Scan for the cell matching the given text and deliver its [x, y] coordinate at center. 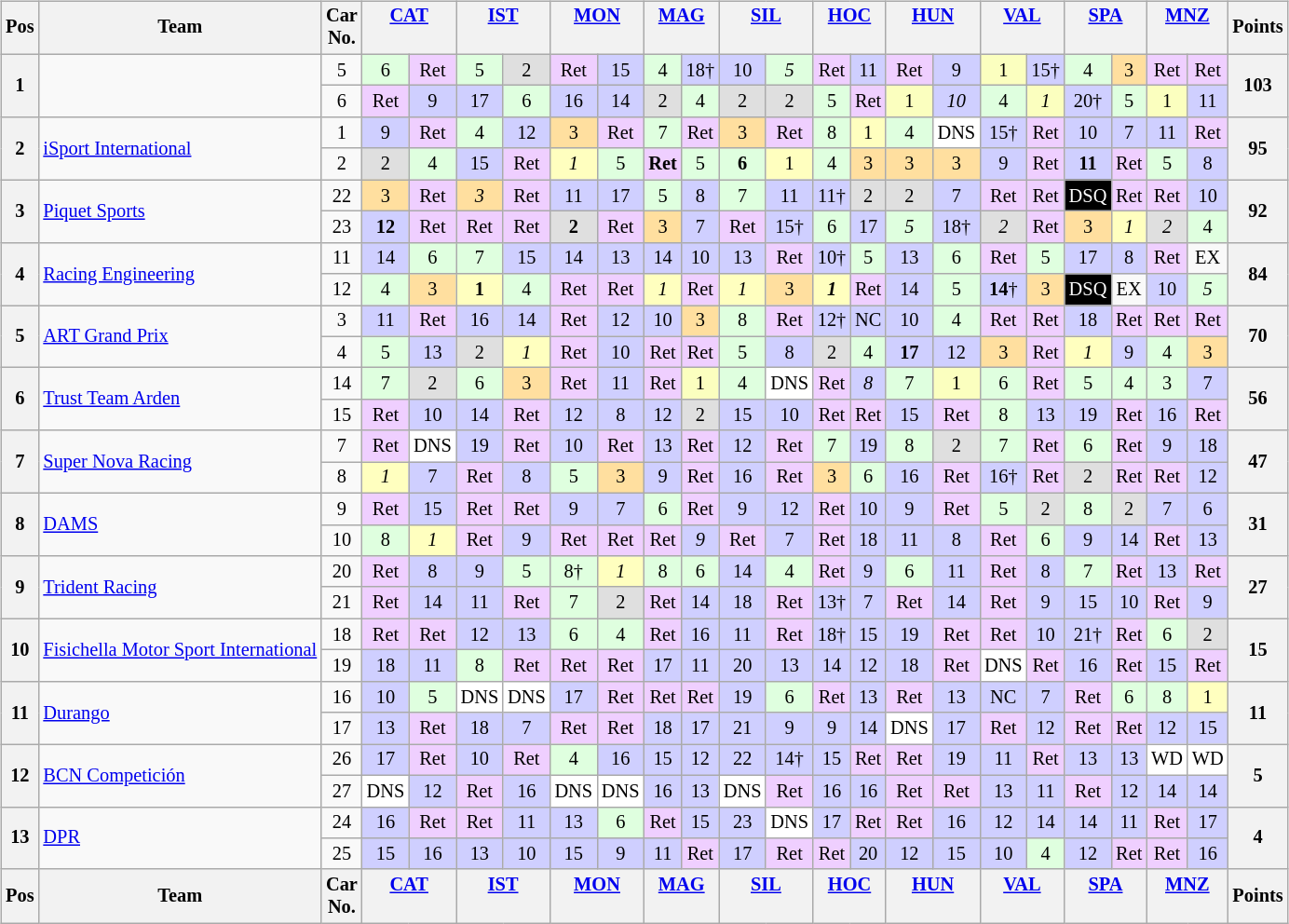
10† [832, 258]
Trust Team Arden [180, 399]
16† [1003, 478]
24 [342, 822]
20† [1088, 102]
92 [1257, 211]
70 [1257, 337]
84 [1257, 274]
Piquet Sports [180, 211]
25 [342, 854]
11† [832, 196]
26 [342, 760]
47 [1257, 462]
8† [574, 572]
Trident Racing [180, 587]
56 [1257, 399]
Racing Engineering [180, 274]
Durango [180, 712]
DAMS [180, 523]
Fisichella Motor Sport International [180, 650]
103 [1257, 86]
ART Grand Prix [180, 337]
21† [1088, 634]
DPR [180, 838]
12† [832, 321]
BCN Competición [180, 775]
13† [832, 603]
Super Nova Racing [180, 462]
95 [1257, 149]
31 [1257, 523]
iSport International [180, 149]
